Locate the cell with the specified text and output its (X, Y) center coordinate. 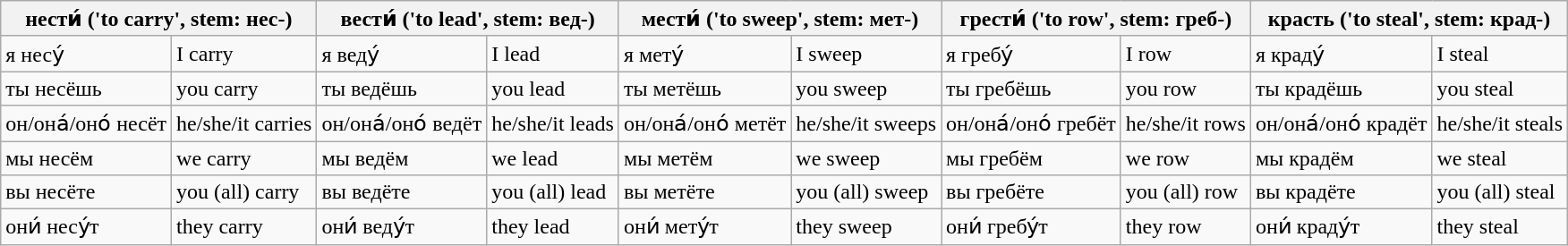
he/she/it carries (244, 123)
ты метёшь (704, 89)
я несу́ (86, 54)
он/она́/оно́ несёт (86, 123)
он/она́/оно́ крадёт (1341, 123)
you (all) row (1185, 192)
вы крадёте (1341, 192)
вы гребёте (1031, 192)
you carry (244, 89)
он/она́/оно́ ведёт (402, 123)
we lead (553, 158)
они́ мету́т (704, 227)
ты крадёшь (1341, 89)
они́ веду́т (402, 227)
нести́ ('to carry', stem: нес-) (159, 19)
мы ведём (402, 158)
грести́ ('to row', stem: греб-) (1096, 19)
they carry (244, 227)
вы ведёте (402, 192)
he/she/it steals (1500, 123)
вы метёте (704, 192)
они́ гребу́т (1031, 227)
you (all) steal (1500, 192)
они́ краду́т (1341, 227)
ты несёшь (86, 89)
I lead (553, 54)
you (all) sweep (866, 192)
он/она́/оно́ метёт (704, 123)
you sweep (866, 89)
you steal (1500, 89)
ты ведёшь (402, 89)
I carry (244, 54)
we steal (1500, 158)
мы гребём (1031, 158)
they lead (553, 227)
he/she/it sweeps (866, 123)
он/она́/оно́ гребёт (1031, 123)
красть ('to steal', stem: крад-) (1409, 19)
я краду́ (1341, 54)
you row (1185, 89)
мы несём (86, 158)
I steal (1500, 54)
they sweep (866, 227)
he/she/it leads (553, 123)
мести́ ('to sweep', stem: мет-) (780, 19)
we carry (244, 158)
you (all) carry (244, 192)
I row (1185, 54)
they row (1185, 227)
они́ несу́т (86, 227)
you (all) lead (553, 192)
I sweep (866, 54)
я веду́ (402, 54)
we row (1185, 158)
вы несёте (86, 192)
я мету́ (704, 54)
they steal (1500, 227)
he/she/it rows (1185, 123)
ты гребёшь (1031, 89)
мы крадём (1341, 158)
я гребу́ (1031, 54)
we sweep (866, 158)
вести́ ('to lead', stem: вед-) (468, 19)
мы метём (704, 158)
you lead (553, 89)
